Scan for the cell matching the given text and deliver its (X, Y) coordinate at center. 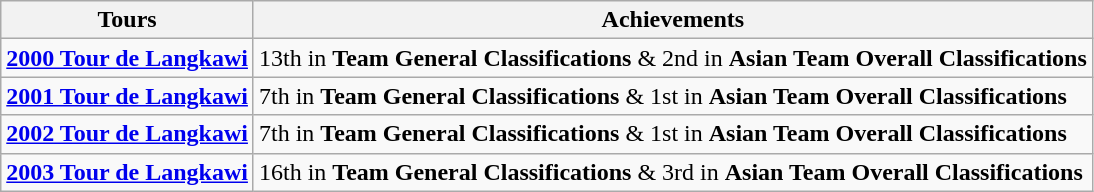
2002 Tour de Langkawi (128, 134)
16th in Team General Classifications & 3rd in Asian Team Overall Classifications (672, 172)
2001 Tour de Langkawi (128, 96)
Tours (128, 20)
13th in Team General Classifications & 2nd in Asian Team Overall Classifications (672, 58)
2003 Tour de Langkawi (128, 172)
Achievements (672, 20)
2000 Tour de Langkawi (128, 58)
